Extract the [x, y] coordinate from the center of the cell holding the provided text.  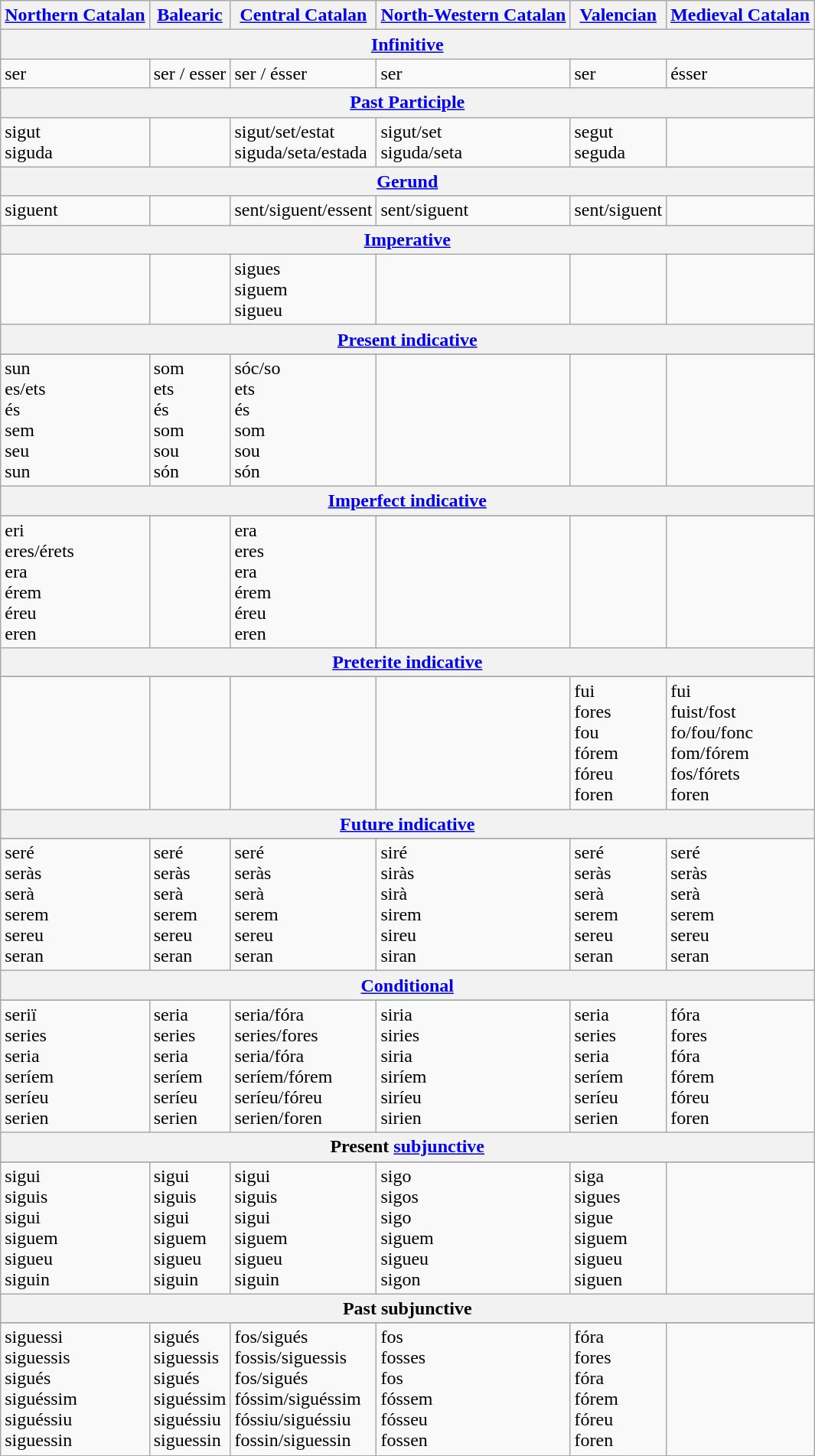
fosfossesfosfóssemfósseufossen [473, 1389]
Conditional [407, 985]
Northern Catalan [75, 15]
ésser [741, 73]
seria/fóraseries/foresseria/fóraseríem/fóremseríeu/fóreuserien/foren [303, 1067]
sent/siguent/essent [303, 210]
Infinitive [407, 44]
siguéssiguessissiguéssiguéssimsiguéssiusiguessin [190, 1389]
sigosigossigosiguemsigueusigon [473, 1227]
siguessiguemsigueu [303, 289]
segutseguda [618, 142]
Central Catalan [303, 15]
Medieval Catalan [741, 15]
Imperfect indicative [407, 500]
siguessisiguessissiguéssiguéssimsiguéssiusiguessin [75, 1389]
sigasiguessiguesiguemsigueusiguen [618, 1227]
Past Participle [407, 103]
fos/siguésfossis/siguessisfos/siguésfóssim/siguéssimfóssiu/siguéssiufossin/siguessin [303, 1389]
fuiforesfoufóremfóreuforen [618, 744]
sigut/setsiguda/seta [473, 142]
Preterite indicative [407, 663]
Valencian [618, 15]
sometséssomsousón [190, 419]
siriasiriessiriasiríemsiríeusirien [473, 1067]
siguent [75, 210]
siré siràs sirà sirem sireu siran [473, 904]
sigut/set/estatsiguda/seta/estada [303, 142]
Balearic [190, 15]
eraereseraéreméreueren [303, 581]
Present indicative [407, 339]
Past subjunctive [407, 1308]
ser / ésser [303, 73]
Future indicative [407, 824]
Imperative [407, 239]
North-Western Catalan [473, 15]
erieres/éretseraéreméreueren [75, 581]
sigutsiguda [75, 142]
sunes/etséssemseusun [75, 419]
Present subjunctive [407, 1147]
Gerund [407, 181]
fuifuist/fostfo/fou/foncfom/fóremfos/fóretsforen [741, 744]
ser / esser [190, 73]
seriïseriesseriaseríemseríeuserien [75, 1067]
sóc/soetséssomsousón [303, 419]
